Capture the cell that displays the provided text and extract its (X, Y) central coordinate. 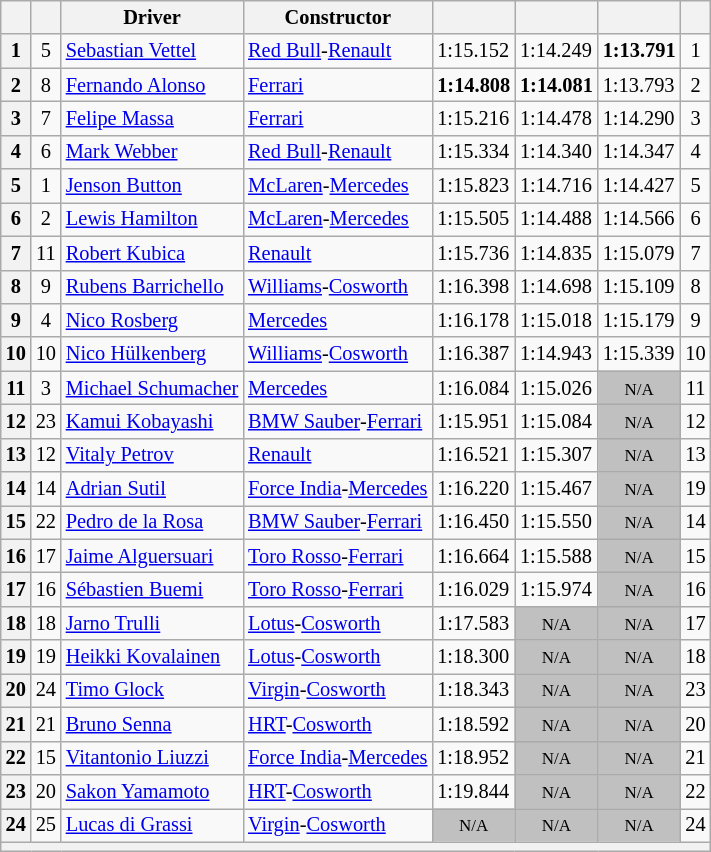
1:15.334 (474, 152)
1:16.664 (474, 556)
1:18.592 (474, 724)
Jarno Trulli (152, 623)
1:14.566 (640, 219)
1:14.943 (556, 354)
1:14.290 (640, 118)
1:15.505 (474, 219)
1:15.467 (556, 489)
1:13.793 (640, 85)
1:15.109 (640, 287)
1:15.974 (556, 589)
1:16.521 (474, 455)
1:14.478 (556, 118)
1:16.178 (474, 320)
1:16.029 (474, 589)
1:15.951 (474, 421)
Michael Schumacher (152, 388)
1:19.844 (474, 791)
25 (46, 825)
Timo Glock (152, 690)
Vitantonio Liuzzi (152, 758)
1:15.018 (556, 320)
Sébastien Buemi (152, 589)
1:14.427 (640, 186)
1:14.340 (556, 152)
1:14.347 (640, 152)
1:18.300 (474, 657)
1:15.084 (556, 421)
1:15.216 (474, 118)
1:15.026 (556, 388)
1:18.952 (474, 758)
1:15.152 (474, 51)
Bruno Senna (152, 724)
Pedro de la Rosa (152, 522)
Fernando Alonso (152, 85)
1:14.835 (556, 253)
1:14.249 (556, 51)
1:16.450 (474, 522)
Sebastian Vettel (152, 51)
Lucas di Grassi (152, 825)
Robert Kubica (152, 253)
Sakon Yamamoto (152, 791)
1:15.079 (640, 253)
1:15.179 (640, 320)
Lewis Hamilton (152, 219)
1:15.550 (556, 522)
Constructor (338, 17)
1:15.823 (474, 186)
Rubens Barrichello (152, 287)
Adrian Sutil (152, 489)
Kamui Kobayashi (152, 421)
1:14.698 (556, 287)
Heikki Kovalainen (152, 657)
Jenson Button (152, 186)
1:16.084 (474, 388)
1:15.588 (556, 556)
1:16.220 (474, 489)
Felipe Massa (152, 118)
1:14.716 (556, 186)
1:18.343 (474, 690)
Mark Webber (152, 152)
1:14.808 (474, 85)
1:14.488 (556, 219)
1:15.307 (556, 455)
1:16.387 (474, 354)
1:16.398 (474, 287)
Nico Hülkenberg (152, 354)
1:15.736 (474, 253)
Nico Rosberg (152, 320)
Vitaly Petrov (152, 455)
1:15.339 (640, 354)
1:14.081 (556, 85)
1:17.583 (474, 623)
Driver (152, 17)
1:13.791 (640, 51)
Jaime Alguersuari (152, 556)
